Extract the (X, Y) coordinate from the center of the cell holding the provided text.  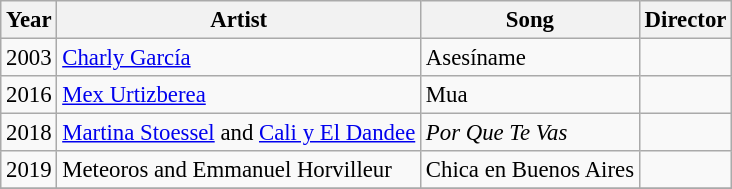
Song (530, 20)
Year (29, 20)
2016 (29, 95)
Meteoros and Emmanuel Horvilleur (239, 170)
Chica en Buenos Aires (530, 170)
2003 (29, 58)
Asesíname (530, 58)
Director (685, 20)
2019 (29, 170)
Artist (239, 20)
Charly García (239, 58)
Martina Stoessel and Cali y El Dandee (239, 133)
2018 (29, 133)
Mua (530, 95)
Mex Urtizberea (239, 95)
Por Que Te Vas (530, 133)
